Return the (X, Y) coordinate for the center point of the cell that contains the specified text.  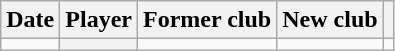
Former club (206, 20)
New club (330, 20)
Player (99, 20)
Date (30, 20)
